Pinpoint the cell where the given text exists, returning its (x, y) midpoint coordinate. 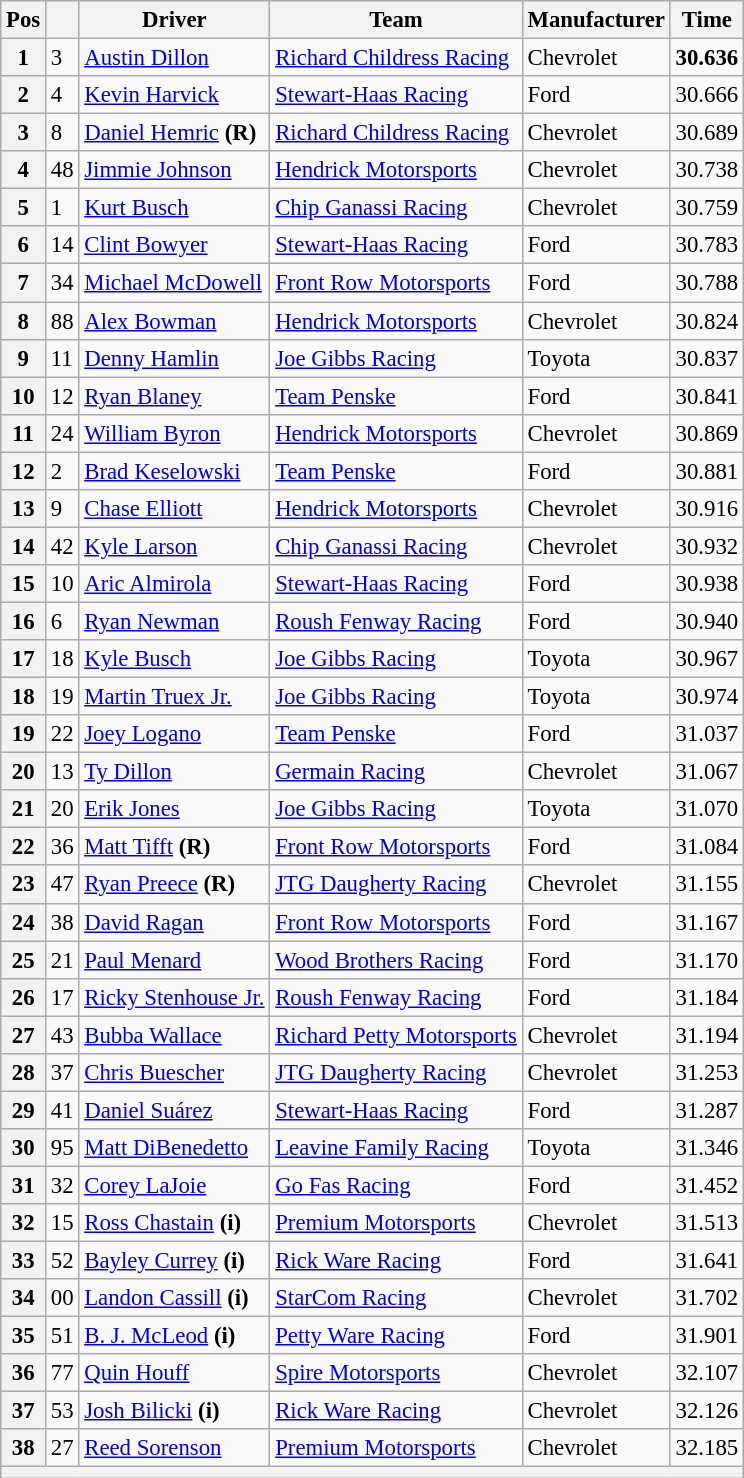
42 (62, 546)
30.974 (706, 697)
16 (24, 621)
43 (62, 1035)
Time (706, 20)
32.185 (706, 1449)
StarCom Racing (396, 1298)
Spire Motorsports (396, 1373)
Kyle Busch (174, 659)
Landon Cassill (i) (174, 1298)
Brad Keselowski (174, 471)
Erik Jones (174, 809)
28 (24, 1073)
30.636 (706, 58)
31.346 (706, 1148)
Manufacturer (596, 20)
31.194 (706, 1035)
30.841 (706, 396)
32.126 (706, 1411)
52 (62, 1261)
Matt Tifft (R) (174, 847)
Go Fas Racing (396, 1185)
23 (24, 885)
30.759 (706, 208)
Kurt Busch (174, 208)
33 (24, 1261)
Wood Brothers Racing (396, 960)
Quin Houff (174, 1373)
Ricky Stenhouse Jr. (174, 997)
B. J. McLeod (i) (174, 1336)
51 (62, 1336)
30.967 (706, 659)
Aric Almirola (174, 584)
Daniel Hemric (R) (174, 133)
31.155 (706, 885)
Team (396, 20)
30.783 (706, 245)
00 (62, 1298)
Driver (174, 20)
31.287 (706, 1110)
Michael McDowell (174, 283)
Richard Petty Motorsports (396, 1035)
Leavine Family Racing (396, 1148)
Ty Dillon (174, 772)
31.901 (706, 1336)
Germain Racing (396, 772)
Martin Truex Jr. (174, 697)
Joey Logano (174, 734)
30.940 (706, 621)
30.916 (706, 509)
31.167 (706, 922)
Austin Dillon (174, 58)
30.666 (706, 95)
Kevin Harvick (174, 95)
30.881 (706, 471)
Denny Hamlin (174, 358)
53 (62, 1411)
Reed Sorenson (174, 1449)
48 (62, 170)
Pos (24, 20)
95 (62, 1148)
David Ragan (174, 922)
31.184 (706, 997)
30.824 (706, 321)
Chase Elliott (174, 509)
Clint Bowyer (174, 245)
26 (24, 997)
Corey LaJoie (174, 1185)
Jimmie Johnson (174, 170)
31.084 (706, 847)
77 (62, 1373)
31.170 (706, 960)
Petty Ware Racing (396, 1336)
Chris Buescher (174, 1073)
Josh Bilicki (i) (174, 1411)
31.452 (706, 1185)
Ross Chastain (i) (174, 1223)
31 (24, 1185)
30.869 (706, 433)
Ryan Blaney (174, 396)
7 (24, 283)
31.513 (706, 1223)
88 (62, 321)
Ryan Newman (174, 621)
Paul Menard (174, 960)
30 (24, 1148)
30.788 (706, 283)
30.938 (706, 584)
30.932 (706, 546)
Daniel Suárez (174, 1110)
Ryan Preece (R) (174, 885)
32.107 (706, 1373)
Bubba Wallace (174, 1035)
31.253 (706, 1073)
31.067 (706, 772)
41 (62, 1110)
31.641 (706, 1261)
Matt DiBenedetto (174, 1148)
30.837 (706, 358)
Alex Bowman (174, 321)
31.702 (706, 1298)
35 (24, 1336)
Bayley Currey (i) (174, 1261)
30.689 (706, 133)
5 (24, 208)
30.738 (706, 170)
31.070 (706, 809)
William Byron (174, 433)
25 (24, 960)
31.037 (706, 734)
Kyle Larson (174, 546)
29 (24, 1110)
47 (62, 885)
